Identify which cell holds the provided text, then report its (x, y) central coordinate. 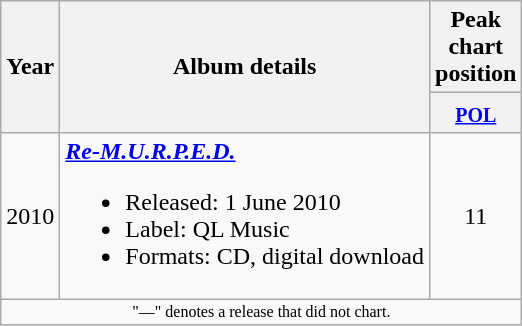
Year (30, 67)
"—" denotes a release that did not chart. (262, 312)
Re-M.U.R.P.E.D.Released: 1 June 2010Label: QL MusicFormats: CD, digital download (245, 216)
11 (476, 216)
Album details (245, 67)
Peak chart position (476, 47)
POL (476, 113)
2010 (30, 216)
